Scan for the cell matching the given text and deliver its (X, Y) coordinate at center. 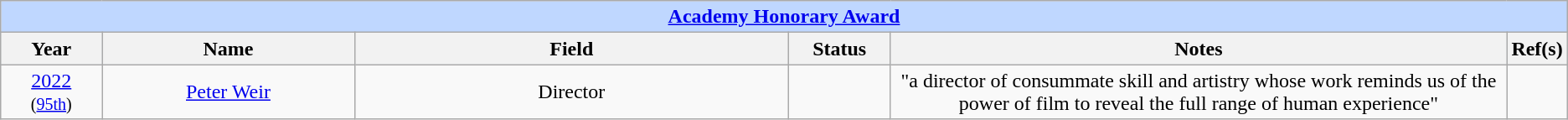
Status (839, 49)
Director (571, 92)
Name (228, 49)
2022(95th) (52, 92)
Ref(s) (1537, 49)
Year (52, 49)
Peter Weir (228, 92)
Field (571, 49)
Notes (1199, 49)
Academy Honorary Award (784, 17)
"a director of consummate skill and artistry whose work reminds us of the power of film to reveal the full range of human experience" (1199, 92)
